Return [X, Y] of the center of cell containing provided text 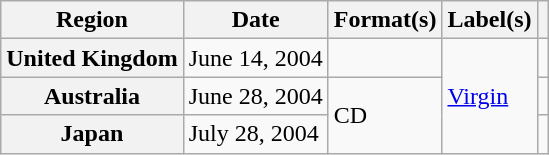
Format(s) [385, 20]
Japan [92, 134]
Date [256, 20]
CD [385, 115]
Australia [92, 96]
Label(s) [490, 20]
United Kingdom [92, 58]
Virgin [490, 96]
July 28, 2004 [256, 134]
June 28, 2004 [256, 96]
June 14, 2004 [256, 58]
Region [92, 20]
